From the cell containing the given text, extract its center point as (X, Y) coordinate. 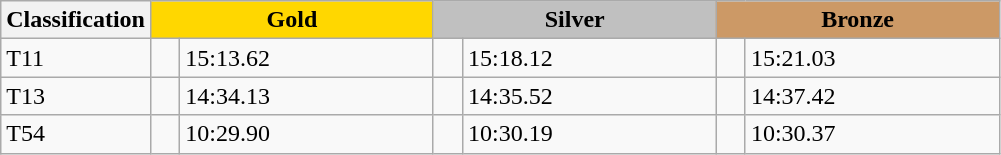
10:30.19 (590, 134)
T54 (76, 134)
Gold (292, 20)
Silver (574, 20)
Bronze (858, 20)
10:30.37 (872, 134)
Classification (76, 20)
15:13.62 (307, 58)
15:18.12 (590, 58)
10:29.90 (307, 134)
15:21.03 (872, 58)
14:35.52 (590, 96)
14:34.13 (307, 96)
14:37.42 (872, 96)
T11 (76, 58)
T13 (76, 96)
